Provide the (X, Y) coordinate of the cell's center where the given text is located.  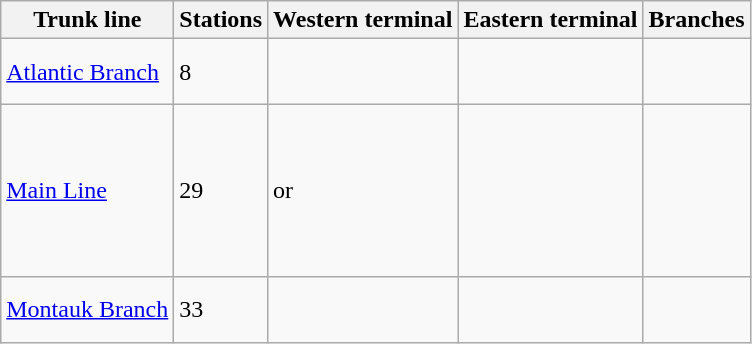
Stations (221, 20)
Trunk line (88, 20)
Montauk Branch (88, 310)
Eastern terminal (550, 20)
Western terminal (363, 20)
Main Line (88, 190)
or (363, 190)
Branches (696, 20)
Atlantic Branch (88, 72)
29 (221, 190)
8 (221, 72)
33 (221, 310)
